Search for the cell housing the specified text and yield its [X, Y] center coordinate. 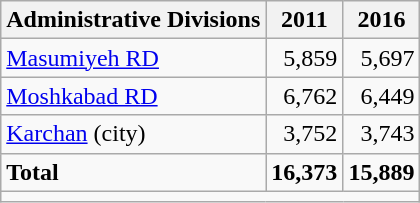
5,697 [382, 58]
Moshkabad RD [134, 96]
2016 [382, 20]
Masumiyeh RD [134, 58]
3,743 [382, 134]
15,889 [382, 172]
3,752 [304, 134]
Total [134, 172]
Karchan (city) [134, 134]
16,373 [304, 172]
5,859 [304, 58]
6,449 [382, 96]
Administrative Divisions [134, 20]
2011 [304, 20]
6,762 [304, 96]
